Output the [x, y] coordinate of the center of the cell containing the given text.  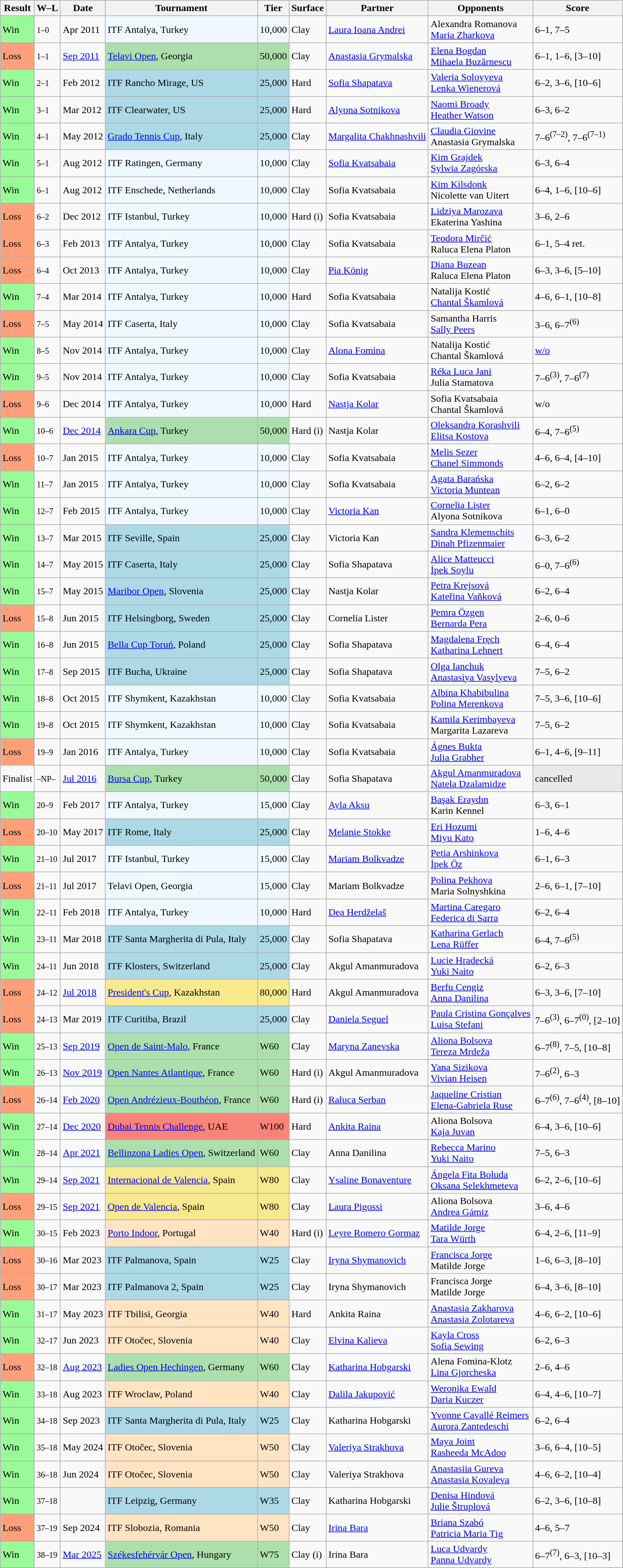
Laura Ioana Andrei [377, 30]
Open de Valencia, Spain [181, 1207]
ITF Slobozia, Romania [181, 1527]
May 2023 [83, 1313]
7–6(2), 6–3 [578, 1072]
3–6, 2–6 [578, 216]
Cornelia Lister [377, 618]
Dalila Jakupović [377, 1394]
Mar 2015 [83, 538]
Alexandra Romanova Maria Zharkova [481, 30]
6–1, 6–3 [578, 859]
15–8 [48, 618]
Tournament [181, 8]
Alice Matteucci İpek Soylu [481, 564]
Ysaline Bonaventure [377, 1179]
Sofia Kvatsabaia Chantal Škamlová [481, 404]
17–8 [48, 671]
Sep 2023 [83, 1420]
May 2012 [83, 137]
Elena Bogdan Mihaela Buzărnescu [481, 56]
Oleksandra Korashvili Elitsa Kostova [481, 431]
May 2014 [83, 323]
May 2024 [83, 1448]
1–6, 4–6 [578, 832]
29–15 [48, 1207]
May 2017 [83, 832]
Petia Arshinkova İpek Öz [481, 859]
Alona Fomina [377, 350]
13–7 [48, 538]
32–17 [48, 1341]
Apr 2021 [83, 1153]
12–7 [48, 511]
ITF Wroclaw, Poland [181, 1394]
14–7 [48, 564]
6–4, 4–6, [10–7] [578, 1394]
Kayla Cross Sofia Sewing [481, 1341]
27–14 [48, 1126]
Open Andrézieux-Bouthéon, France [181, 1100]
5–1 [48, 163]
Result [17, 8]
Agata Barańska Victoria Muntean [481, 484]
6–1 [48, 190]
Réka Luca Jani Julia Stamatova [481, 378]
Jaqueline Cristian Elena-Gabriela Ruse [481, 1100]
Clay (i) [308, 1554]
Opponents [481, 8]
Feb 2017 [83, 805]
Jul 2016 [83, 779]
9–5 [48, 378]
Oct 2013 [83, 270]
Katharina Gerlach Lena Rüffer [481, 939]
22–11 [48, 912]
Bellinzona Ladies Open, Switzerland [181, 1153]
Rebecca Marino Yuki Naito [481, 1153]
Matilde Jorge Tara Würth [481, 1234]
Date [83, 8]
1–1 [48, 56]
Ayla Aksu [377, 805]
6–0, 7–6(6) [578, 564]
ITF Rancho Mirage, US [181, 83]
Naomi Broady Heather Watson [481, 109]
4–1 [48, 137]
1–0 [48, 30]
Cornelia Lister Alyona Sotnikova [481, 511]
Pia König [377, 270]
Mar 2025 [83, 1554]
6–7(7), 6–3, [10–3] [578, 1554]
Jun 2023 [83, 1341]
2–6, 0–6 [578, 618]
Jan 2016 [83, 752]
6–1, 4–6, [9–11] [578, 752]
25–13 [48, 1046]
4–6, 6–1, [10–8] [578, 297]
Albina Khabibulina Polina Merenkova [481, 698]
Feb 2020 [83, 1100]
6–4, 1–6, [10–6] [578, 190]
7–6(7–2), 7–6(7–1) [578, 137]
10–7 [48, 457]
10–6 [48, 431]
Score [578, 8]
24–13 [48, 1019]
Surface [308, 8]
Leyre Romero Gormaz [377, 1234]
ITF Enschede, Netherlands [181, 190]
3–1 [48, 109]
ITF Curitiba, Brazil [181, 1019]
Mar 2019 [83, 1019]
37–18 [48, 1501]
ITF Clearwater, US [181, 109]
Sep 2019 [83, 1046]
ITF Bucha, Ukraine [181, 671]
Jul 2018 [83, 993]
7–5, 3–6, [10–6] [578, 698]
Kim Kilsdonk Nicolette van Uitert [481, 190]
35–18 [48, 1448]
29–14 [48, 1179]
Margalita Chakhnashvili [377, 137]
Başak Eraydın Karin Kennel [481, 805]
6–4, 6–4 [578, 645]
Bella Cup Toruń, Poland [181, 645]
Lidziya Marozava Ekaterina Yashina [481, 216]
15–7 [48, 591]
Dea Herdželaš [377, 912]
Samantha Harris Sally Peers [481, 323]
Raluca Șerban [377, 1100]
7–4 [48, 297]
Alena Fomina-Klotz Lina Gjorcheska [481, 1367]
–NP– [48, 779]
4–6, 6–2, [10–4] [578, 1474]
Dubai Tennis Challenge, UAE [181, 1126]
Ladies Open Hechingen, Germany [181, 1367]
Bursa Cup, Turkey [181, 779]
3–6, 6–7(6) [578, 323]
Feb 2023 [83, 1234]
6–3, 3–6, [5–10] [578, 270]
32–18 [48, 1367]
W–L [48, 8]
4–6, 6–4, [4–10] [578, 457]
34–18 [48, 1420]
31–17 [48, 1313]
Aliona Bolsova Tereza Mrdeža [481, 1046]
ITF Palmanova, Spain [181, 1260]
Akgul Amanmuradova Natela Dzalamidze [481, 779]
23–11 [48, 939]
6–2, 6–2 [578, 484]
11–7 [48, 484]
6–7(8), 7–5, [10–8] [578, 1046]
3–6, 4–6 [578, 1207]
Porto Indoor, Portugal [181, 1234]
Dec 2012 [83, 216]
Maya Joint Rasheeda McAdoo [481, 1448]
Kim Grajdek Sylwia Zagórska [481, 163]
Anastasia Zakharova Anastasia Zolotareva [481, 1313]
Laura Pigossi [377, 1207]
Alyona Sotnikova [377, 109]
24–12 [48, 993]
Feb 2013 [83, 243]
ITF Helsingborg, Sweden [181, 618]
8–5 [48, 350]
7–5, 6–3 [578, 1153]
1–6, 6–3, [8–10] [578, 1260]
Martina Caregaro Federica di Sarra [481, 912]
Denisa Hindová Julie Štruplová [481, 1501]
W75 [273, 1554]
9–6 [48, 404]
W100 [273, 1126]
2–6, 6–1, [7–10] [578, 886]
80,000 [273, 993]
20–9 [48, 805]
Yana Sizikova Vivian Heisen [481, 1072]
6–1, 5–4 ret. [578, 243]
Finalist [17, 779]
33–18 [48, 1394]
Open Nantes Atlantique, France [181, 1072]
3–6, 6–4, [10–5] [578, 1448]
26–14 [48, 1100]
Yvonne Cavallé Reimers Aurora Zantedeschi [481, 1420]
20–10 [48, 832]
Polina Pekhova Maria Solnyshkina [481, 886]
Ankara Cup, Turkey [181, 431]
Petra Krejsová Kateřina Vaňková [481, 591]
Székesfehérvár Open, Hungary [181, 1554]
19–8 [48, 725]
Feb 2015 [83, 511]
2–6, 4–6 [578, 1367]
President's Cup, Kazakhstan [181, 993]
Mar 2014 [83, 297]
37–19 [48, 1527]
Sep 2011 [83, 56]
Pemra Özgen Bernarda Pera [481, 618]
ITF Klosters, Switzerland [181, 966]
7–6(3), 6–7(0), [2–10] [578, 1019]
6–2, 3–6, [10–6] [578, 83]
W35 [273, 1501]
6–3, 3–6, [7–10] [578, 993]
ITF Seville, Spain [181, 538]
4–6, 5–7 [578, 1527]
7–5 [48, 323]
Melis Sezer Chanel Simmonds [481, 457]
6–4, 3–6, [10–6] [578, 1126]
Tier [273, 8]
Sep 2015 [83, 671]
Elvina Kalieva [377, 1341]
Apr 2011 [83, 30]
Claudia Giovine Anastasia Grymalska [481, 137]
Anastasia Grymalska [377, 56]
Kamila Kerimbayeva Margarita Lazareva [481, 725]
Maryna Zanevska [377, 1046]
6–7(6), 7–6(4), [8–10] [578, 1100]
Magdalena Fręch Katharina Lehnert [481, 645]
6–2, 3–6, [10–8] [578, 1501]
Weronika Ewald Daria Kuczer [481, 1394]
24–11 [48, 966]
Jun 2018 [83, 966]
30–16 [48, 1260]
Valeria Solovyeva Lenka Wienerová [481, 83]
4–6, 6–2, [10–6] [578, 1313]
6–1, 6–0 [578, 511]
7–6(3), 7–6(7) [578, 378]
Berfu Cengiz Anna Danilina [481, 993]
ITF Palmanova 2, Spain [181, 1287]
Partner [377, 8]
Lucie Hradecká Yuki Naito [481, 966]
Mar 2012 [83, 109]
Maribor Open, Slovenia [181, 591]
Aliona Bolsova Kaja Juvan [481, 1126]
6–4, 3–6, [8–10] [578, 1287]
Diana Buzean Raluca Elena Platon [481, 270]
6–2 [48, 216]
Daniela Seguel [377, 1019]
ITF Leipzig, Germany [181, 1501]
cancelled [578, 779]
6–4, 2–6, [11–9] [578, 1234]
30–15 [48, 1234]
Nov 2019 [83, 1072]
21–10 [48, 859]
Briana Szabó Patricia Maria Țig [481, 1527]
Internacional de Valencia, Spain [181, 1179]
Anna Danilina [377, 1153]
Anastasiia Gureva Anastasia Kovaleva [481, 1474]
28–14 [48, 1153]
6–3, 6–1 [578, 805]
2–1 [48, 83]
Eri Hozumi Miyu Kato [481, 832]
Ágnes Bukta Julia Grabher [481, 752]
Dec 2020 [83, 1126]
Feb 2012 [83, 83]
6–2, 2–6, [10–6] [578, 1179]
6–4 [48, 270]
6–3 [48, 243]
30–17 [48, 1287]
Olga Ianchuk Anastasiya Vasylyeva [481, 671]
26–13 [48, 1072]
Ángela Fita Boluda Oksana Selekhmeteva [481, 1179]
Luca Udvardy Panna Udvardy [481, 1554]
Teodora Mirčić Raluca Elena Platon [481, 243]
Open de Saint-Malo, France [181, 1046]
6–3, 6–4 [578, 163]
Sep 2024 [83, 1527]
Jun 2024 [83, 1474]
Feb 2018 [83, 912]
16–8 [48, 645]
Melanie Stokke [377, 832]
21–11 [48, 886]
36–18 [48, 1474]
19–9 [48, 752]
Sandra Klemenschits Dinah Pfizenmaier [481, 538]
Paula Cristina Gonçalves Luisa Stefani [481, 1019]
Mar 2018 [83, 939]
ITF Rome, Italy [181, 832]
6–1, 1–6, [3–10] [578, 56]
Aliona Bolsova Andrea Gámiz [481, 1207]
Grado Tennis Cup, Italy [181, 137]
38–19 [48, 1554]
ITF Ratingen, Germany [181, 163]
ITF Tbilisi, Georgia [181, 1313]
18–8 [48, 698]
6–1, 7–5 [578, 30]
